Capture the cell that displays the provided text and extract its [x, y] central coordinate. 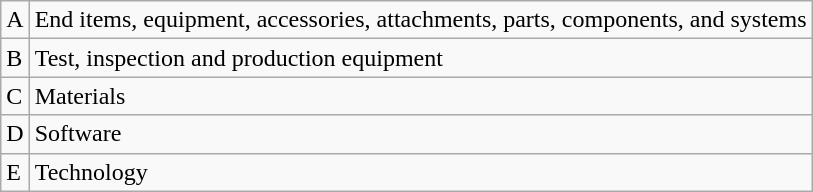
A [15, 20]
Technology [420, 172]
E [15, 172]
End items, equipment, accessories, attachments, parts, components, and systems [420, 20]
Test, inspection and production equipment [420, 58]
Software [420, 134]
B [15, 58]
C [15, 96]
Materials [420, 96]
D [15, 134]
